Extract the (x, y) coordinate from the center of the cell holding the provided text.  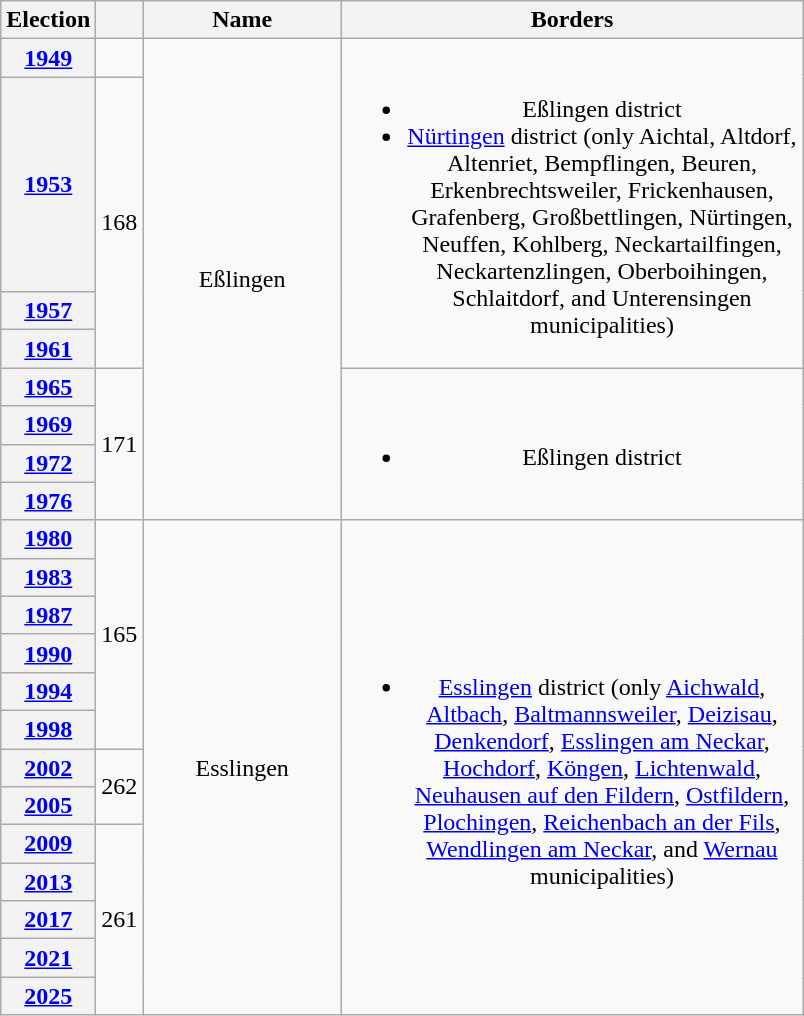
1994 (48, 691)
2017 (48, 920)
1987 (48, 615)
Name (242, 20)
1990 (48, 653)
1976 (48, 501)
Eßlingen district (572, 444)
1961 (48, 349)
1972 (48, 463)
2009 (48, 844)
1980 (48, 539)
171 (120, 444)
2025 (48, 996)
1969 (48, 425)
1949 (48, 58)
2005 (48, 806)
261 (120, 920)
1965 (48, 387)
1953 (48, 184)
262 (120, 786)
Election (48, 20)
2013 (48, 882)
Esslingen (242, 768)
Eßlingen (242, 280)
1998 (48, 729)
168 (120, 222)
1983 (48, 577)
Borders (572, 20)
165 (120, 634)
2021 (48, 958)
2002 (48, 767)
1957 (48, 311)
